Extract the (X, Y) coordinate from the center of the cell holding the provided text.  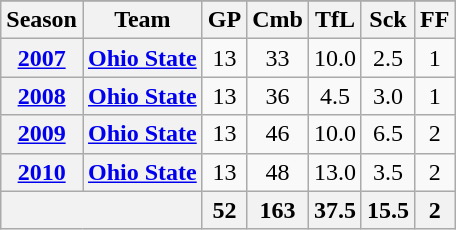
52 (224, 210)
FF (434, 20)
2008 (42, 96)
Season (42, 20)
48 (278, 172)
Sck (388, 20)
2.5 (388, 58)
13.0 (334, 172)
Cmb (278, 20)
3.0 (388, 96)
2007 (42, 58)
Team (142, 20)
6.5 (388, 134)
2010 (42, 172)
37.5 (334, 210)
TfL (334, 20)
15.5 (388, 210)
4.5 (334, 96)
2009 (42, 134)
163 (278, 210)
46 (278, 134)
GP (224, 20)
3.5 (388, 172)
33 (278, 58)
36 (278, 96)
